Detect which cell encompasses the target text, then output its [X, Y] center coordinate. 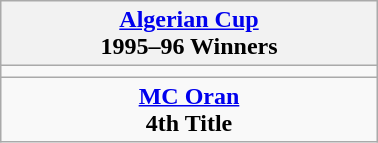
Algerian Cup1995–96 Winners [189, 34]
MC Oran4th Title [189, 110]
